Detect which cell encompasses the target text, then output its (X, Y) center coordinate. 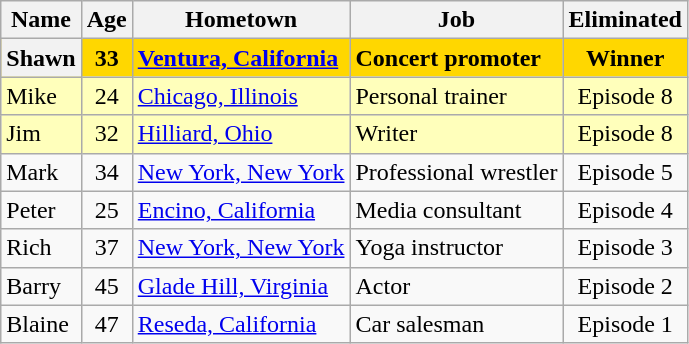
45 (106, 286)
Concert promoter (456, 58)
Media consultant (456, 210)
Mark (41, 172)
Encino, California (241, 210)
47 (106, 324)
Hilliard, Ohio (241, 134)
34 (106, 172)
Episode 3 (625, 248)
Peter (41, 210)
Winner (625, 58)
Reseda, California (241, 324)
32 (106, 134)
Episode 1 (625, 324)
Shawn (41, 58)
25 (106, 210)
33 (106, 58)
Ventura, California (241, 58)
Episode 5 (625, 172)
Job (456, 20)
Professional wrestler (456, 172)
Mike (41, 96)
Writer (456, 134)
Glade Hill, Virginia (241, 286)
Personal trainer (456, 96)
24 (106, 96)
Jim (41, 134)
37 (106, 248)
Blaine (41, 324)
Episode 4 (625, 210)
Yoga instructor (456, 248)
Actor (456, 286)
Rich (41, 248)
Hometown (241, 20)
Eliminated (625, 20)
Age (106, 20)
Name (41, 20)
Barry (41, 286)
Episode 2 (625, 286)
Car salesman (456, 324)
Chicago, Illinois (241, 96)
